Find where the given text appears and provide that cell's center as (x, y) coordinate. 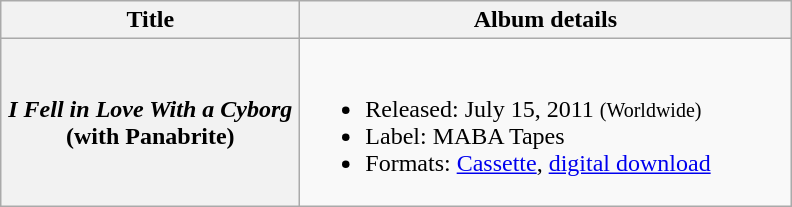
Album details (546, 20)
Title (150, 20)
Released: July 15, 2011 (Worldwide)Label: MABA TapesFormats: Cassette, digital download (546, 122)
I Fell in Love With a Cyborg (with Panabrite) (150, 122)
